Capture the cell that displays the provided text and extract its [X, Y] central coordinate. 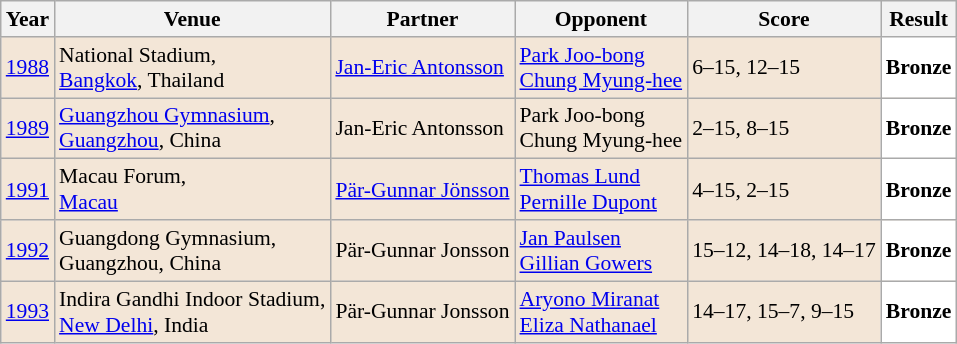
1993 [28, 312]
Macau Forum,Macau [192, 190]
Opponent [602, 19]
1989 [28, 128]
Aryono Miranat Eliza Nathanael [602, 312]
Score [784, 19]
Partner [422, 19]
1991 [28, 190]
6–15, 12–15 [784, 68]
Jan Paulsen Gillian Gowers [602, 250]
15–12, 14–18, 14–17 [784, 250]
Thomas Lund Pernille Dupont [602, 190]
National Stadium,Bangkok, Thailand [192, 68]
Year [28, 19]
1988 [28, 68]
Guangdong Gymnasium,Guangzhou, China [192, 250]
Venue [192, 19]
2–15, 8–15 [784, 128]
Result [919, 19]
1992 [28, 250]
14–17, 15–7, 9–15 [784, 312]
4–15, 2–15 [784, 190]
Pär-Gunnar Jönsson [422, 190]
Indira Gandhi Indoor Stadium,New Delhi, India [192, 312]
Guangzhou Gymnasium,Guangzhou, China [192, 128]
